Find where the given text appears and provide that cell's center as [x, y] coordinate. 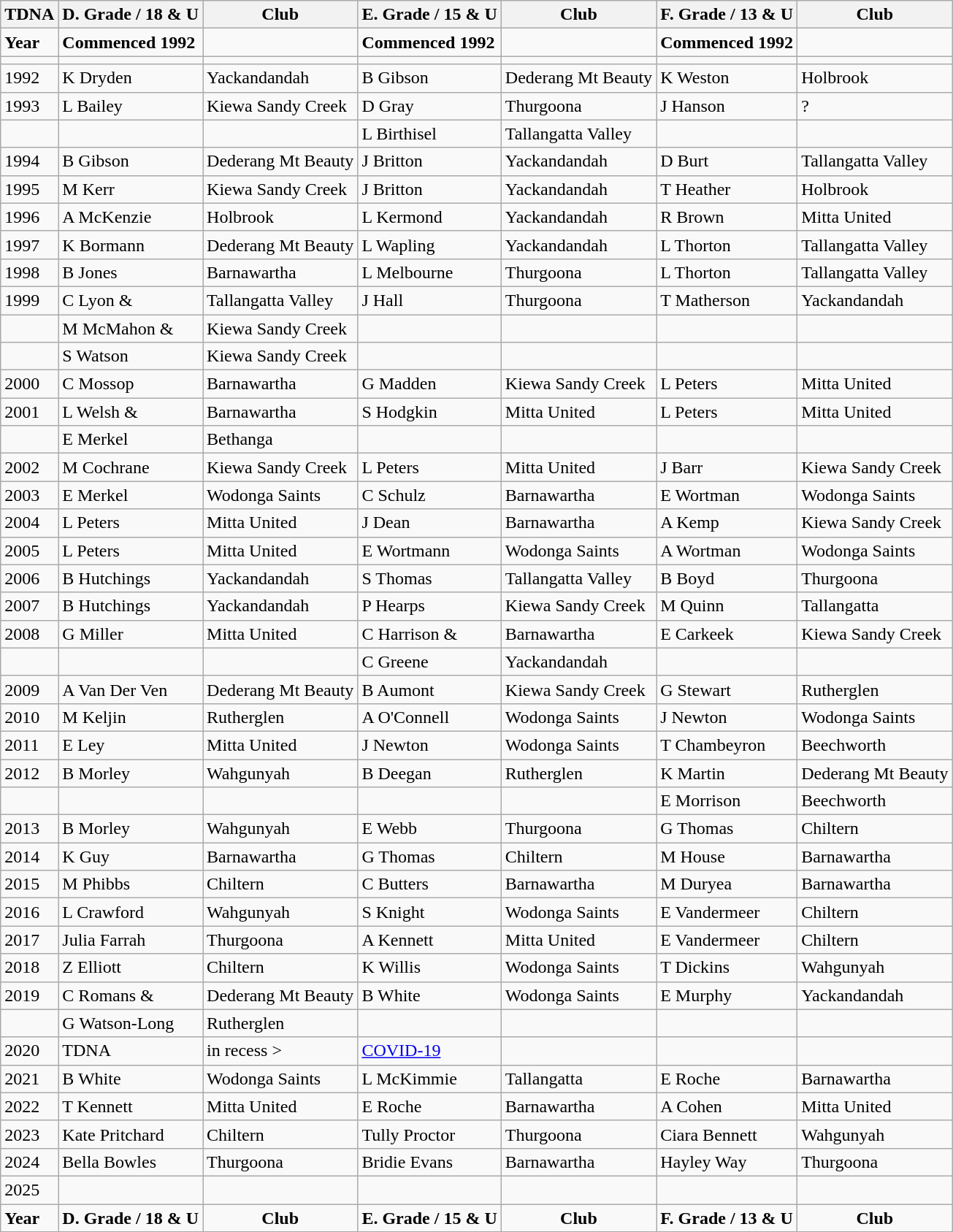
2004 [29, 523]
L Welsh & [131, 412]
2016 [29, 912]
K Bormann [131, 245]
A McKenzie [131, 217]
Bella Bowles [131, 1162]
2024 [29, 1162]
E Murphy [727, 995]
C Butters [429, 884]
J Hanson [727, 106]
A Wortman [727, 551]
2025 [29, 1190]
L Kermond [429, 217]
2015 [29, 884]
Julia Farrah [131, 940]
B Aumont [429, 689]
A Van Der Ven [131, 689]
E Wortmann [429, 551]
T Heather [727, 189]
E Webb [429, 829]
Bridie Evans [429, 1162]
2009 [29, 689]
L Crawford [131, 912]
B Deegan [429, 773]
M Quinn [727, 606]
2017 [29, 940]
K Willis [429, 968]
T Chambeyron [727, 745]
S Hodgkin [429, 412]
K Martin [727, 773]
1995 [29, 189]
2018 [29, 968]
2010 [29, 717]
Z Elliott [131, 968]
S Knight [429, 912]
K Dryden [131, 78]
K Guy [131, 857]
D Gray [429, 106]
2011 [29, 745]
G Watson-Long [131, 1023]
1999 [29, 300]
J Dean [429, 523]
2006 [29, 578]
M Kerr [131, 189]
G Madden [429, 384]
L Birthisel [429, 134]
2014 [29, 857]
J Barr [727, 467]
A Kemp [727, 523]
2005 [29, 551]
B Jones [131, 272]
2003 [29, 495]
2001 [29, 412]
2000 [29, 384]
M McMahon & [131, 328]
G Miller [131, 634]
2012 [29, 773]
1994 [29, 161]
2008 [29, 634]
E Morrison [727, 801]
A Cohen [727, 1106]
M House [727, 857]
1997 [29, 245]
E Carkeek [727, 634]
A O'Connell [429, 717]
T Matherson [727, 300]
E Wortman [727, 495]
G Stewart [727, 689]
L Melbourne [429, 272]
2013 [29, 829]
E Ley [131, 745]
1993 [29, 106]
M Keljin [131, 717]
M Phibbs [131, 884]
in recess > [280, 1051]
C Lyon & [131, 300]
T Dickins [727, 968]
T Kennett [131, 1106]
1996 [29, 217]
2023 [29, 1134]
Kate Pritchard [131, 1134]
S Thomas [429, 578]
S Watson [131, 356]
J Hall [429, 300]
L McKimmie [429, 1079]
B Boyd [727, 578]
COVID-19 [429, 1051]
A Kennett [429, 940]
C Greene [429, 662]
Bethanga [280, 440]
C Mossop [131, 384]
Hayley Way [727, 1162]
L Bailey [131, 106]
C Schulz [429, 495]
2002 [29, 467]
L Wapling [429, 245]
1992 [29, 78]
K Weston [727, 78]
2019 [29, 995]
1998 [29, 272]
2022 [29, 1106]
2007 [29, 606]
? [875, 106]
2021 [29, 1079]
C Romans & [131, 995]
C Harrison & [429, 634]
R Brown [727, 217]
M Cochrane [131, 467]
D Burt [727, 161]
Ciara Bennett [727, 1134]
2020 [29, 1051]
M Duryea [727, 884]
Tully Proctor [429, 1134]
P Hearps [429, 606]
